Extract the (x, y) coordinate from the center of the cell holding the provided text.  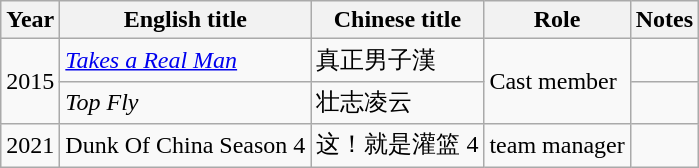
Dunk Of China Season 4 (186, 146)
壮志凌云 (398, 102)
2021 (30, 146)
team manager (557, 146)
Cast member (557, 82)
Year (30, 20)
Chinese title (398, 20)
真正男子漢 (398, 60)
Role (557, 20)
这！就是灌篮 4 (398, 146)
Top Fly (186, 102)
English title (186, 20)
Notes (664, 20)
2015 (30, 82)
Takes a Real Man (186, 60)
